For the text-containing cell, return its midpoint in (x, y) coordinate format. 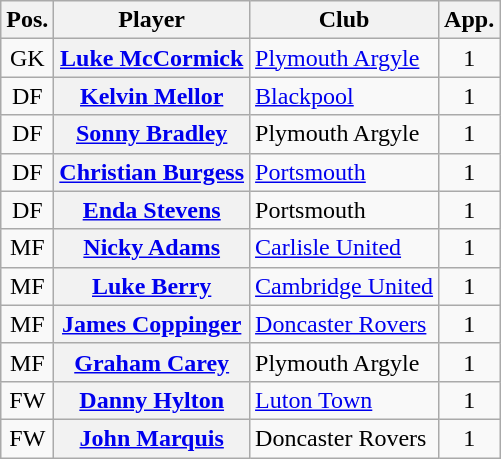
John Marquis (152, 438)
Luke McCormick (152, 58)
App. (470, 20)
Nicky Adams (152, 248)
Kelvin Mellor (152, 96)
Graham Carey (152, 362)
Sonny Bradley (152, 134)
Carlisle United (344, 248)
Danny Hylton (152, 400)
Blackpool (344, 96)
Christian Burgess (152, 172)
Cambridge United (344, 286)
James Coppinger (152, 324)
Club (344, 20)
Pos. (28, 20)
Enda Stevens (152, 210)
Luton Town (344, 400)
Luke Berry (152, 286)
GK (28, 58)
Player (152, 20)
